Find where the given text appears and provide that cell's center as [x, y] coordinate. 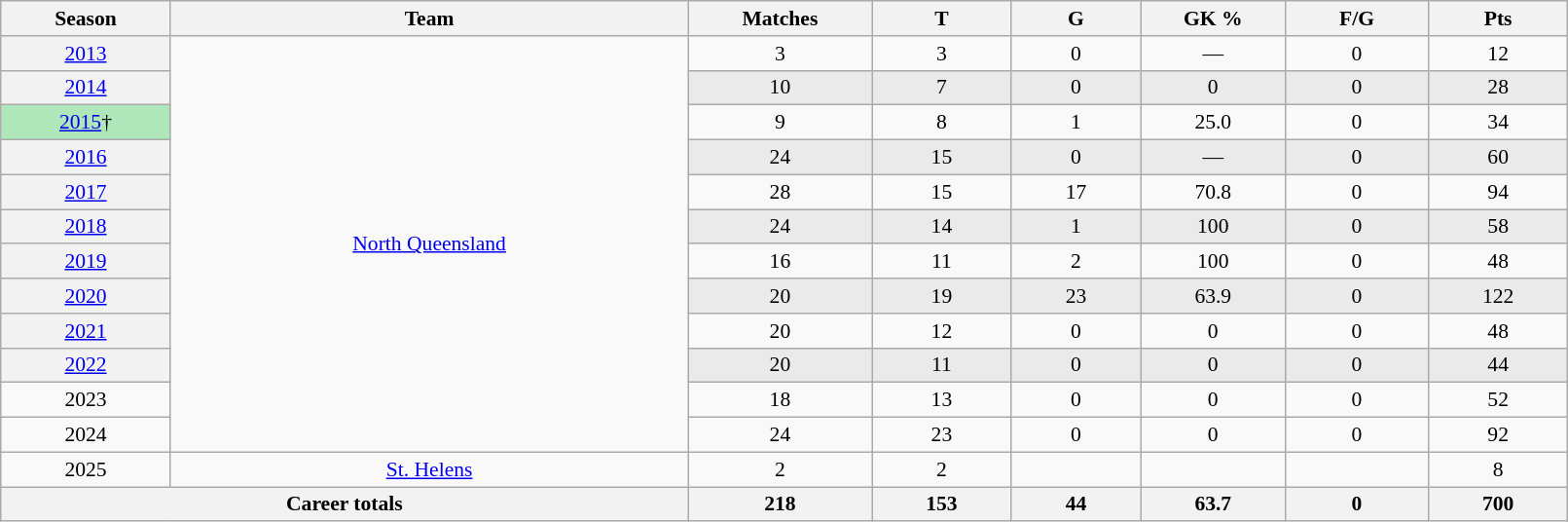
2018 [86, 227]
2023 [86, 400]
GK % [1213, 19]
60 [1497, 158]
North Queensland [429, 244]
2016 [86, 158]
16 [781, 262]
25.0 [1213, 123]
2024 [86, 435]
T [942, 19]
94 [1497, 192]
92 [1497, 435]
153 [942, 504]
Career totals [345, 504]
Season [86, 19]
19 [942, 296]
63.7 [1213, 504]
2025 [86, 469]
Pts [1497, 19]
63.9 [1213, 296]
2019 [86, 262]
2021 [86, 331]
2014 [86, 88]
2020 [86, 296]
122 [1497, 296]
F/G [1357, 19]
218 [781, 504]
700 [1497, 504]
7 [942, 88]
9 [781, 123]
2013 [86, 54]
Matches [781, 19]
2022 [86, 365]
58 [1497, 227]
G [1076, 19]
10 [781, 88]
St. Helens [429, 469]
70.8 [1213, 192]
14 [942, 227]
34 [1497, 123]
Team [429, 19]
17 [1076, 192]
52 [1497, 400]
2015† [86, 123]
18 [781, 400]
2017 [86, 192]
13 [942, 400]
